Detect which cell encompasses the target text, then output its (x, y) center coordinate. 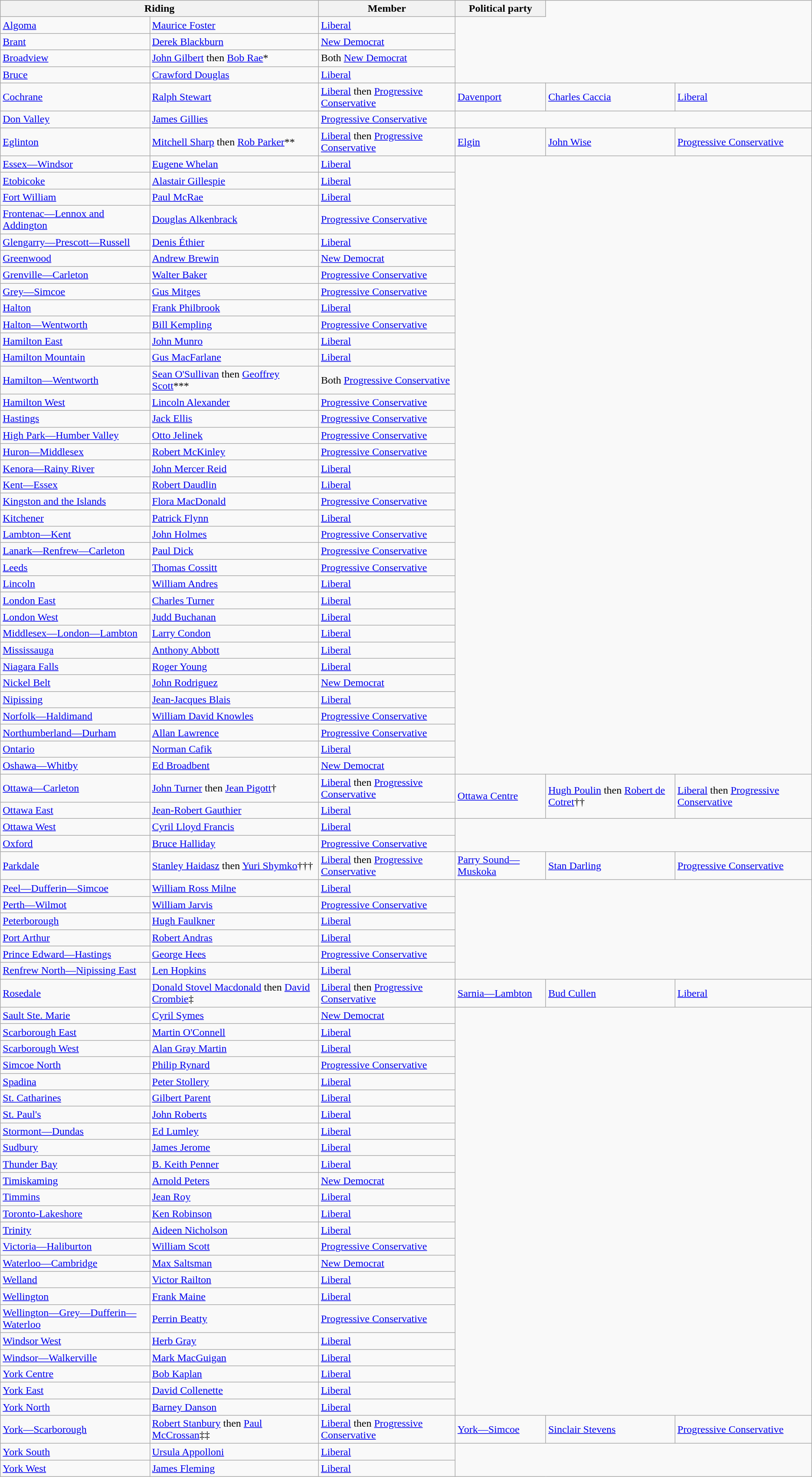
Ottawa—Carleton (75, 788)
Ken Robinson (234, 1214)
William Scott (234, 1247)
Jean Roy (234, 1197)
Thomas Cossitt (234, 568)
Larry Condon (234, 633)
Peter Stollery (234, 1082)
Jack Ellis (234, 419)
Riding (160, 9)
William David Knowles (234, 716)
Frank Philbrook (234, 308)
Otto Jelinek (234, 435)
Grenville—Carleton (75, 275)
Kingston and the Islands (75, 501)
Algoma (75, 25)
Glengarry—Prescott—Russell (75, 242)
Judd Buchanan (234, 617)
Hamilton East (75, 341)
Roger Young (234, 666)
High Park—Humber Valley (75, 435)
Andrew Brewin (234, 259)
Fort William (75, 197)
London West (75, 617)
Charles Caccia (610, 97)
Essex—Windsor (75, 164)
Stan Darling (610, 866)
Sarnia—Lambton (501, 993)
Hugh Poulin then Robert de Cotret†† (610, 797)
Broadview (75, 58)
Allan Lawrence (234, 732)
Wellington (75, 1296)
Gus MacFarlane (234, 358)
Hugh Faulkner (234, 921)
Bud Cullen (610, 993)
Thunder Bay (75, 1164)
Bruce (75, 75)
Scarborough West (75, 1048)
Middlesex—London—Lambton (75, 633)
Paul Dick (234, 551)
Ursula Appolloni (234, 1452)
Etobicoke (75, 181)
Ed Lumley (234, 1131)
Ed Broadbent (234, 765)
Arnold Peters (234, 1181)
Victor Railton (234, 1280)
Norfolk—Haldimand (75, 716)
Parkdale (75, 866)
Kent—Essex (75, 485)
London East (75, 601)
Eglinton (75, 141)
William Andres (234, 584)
Philip Rynard (234, 1065)
B. Keith Penner (234, 1164)
Lanark—Renfrew—Carleton (75, 551)
Robert McKinley (234, 452)
John Munro (234, 341)
Grey—Simcoe (75, 292)
Kenora—Rainy River (75, 468)
Cochrane (75, 97)
Welland (75, 1280)
Prince Edward—Hastings (75, 954)
James Jerome (234, 1148)
Victoria—Haliburton (75, 1247)
Len Hopkins (234, 971)
York East (75, 1391)
Stormont—Dundas (75, 1131)
Peel—Dufferin—Simcoe (75, 888)
James Gillies (234, 119)
Kitchener (75, 518)
James Fleming (234, 1468)
Huron—Middlesex (75, 452)
Rosedale (75, 993)
Ontario (75, 749)
Herb Gray (234, 1341)
Flora MacDonald (234, 501)
Maurice Foster (234, 25)
Both New Democrat (387, 58)
York South (75, 1452)
Denis Éthier (234, 242)
Wellington—Grey—Dufferin—Waterloo (75, 1318)
John Roberts (234, 1115)
Bruce Halliday (234, 844)
Halton—Wentworth (75, 325)
Martin O'Connell (234, 1032)
Oxford (75, 844)
York—Simcoe (501, 1429)
Waterloo—Cambridge (75, 1263)
Robert Daudlin (234, 485)
Hamilton—Wentworth (75, 380)
Hastings (75, 419)
Barney Danson (234, 1407)
Douglas Alkenbrack (234, 220)
Northumberland—Durham (75, 732)
William Ross Milne (234, 888)
William Jarvis (234, 905)
Niagara Falls (75, 666)
Bob Kaplan (234, 1374)
Paul McRae (234, 197)
Jean-Robert Gauthier (234, 811)
Greenwood (75, 259)
Spadina (75, 1082)
Anthony Abbott (234, 650)
Ottawa West (75, 827)
Mississauga (75, 650)
Timmins (75, 1197)
Don Valley (75, 119)
Sinclair Stevens (610, 1429)
Toronto-Lakeshore (75, 1214)
Ottawa East (75, 811)
Aideen Nicholson (234, 1230)
Derek Blackburn (234, 42)
Sean O'Sullivan then Geoffrey Scott*** (234, 380)
Norman Cafik (234, 749)
Cyril Lloyd Francis (234, 827)
Alastair Gillespie (234, 181)
Hamilton West (75, 402)
Simcoe North (75, 1065)
Oshawa—Whitby (75, 765)
Bill Kempling (234, 325)
St. Paul's (75, 1115)
John Mercer Reid (234, 468)
Max Saltsman (234, 1263)
York North (75, 1407)
Leeds (75, 568)
Gilbert Parent (234, 1098)
Windsor West (75, 1341)
Perrin Beatty (234, 1318)
Davenport (501, 97)
Mark MacGuigan (234, 1358)
Crawford Douglas (234, 75)
David Collenette (234, 1391)
Trinity (75, 1230)
Stanley Haidasz then Yuri Shymko††† (234, 866)
York West (75, 1468)
Lincoln Alexander (234, 402)
John Gilbert then Bob Rae* (234, 58)
Both Progressive Conservative (387, 380)
John Holmes (234, 535)
York—Scarborough (75, 1429)
Nipissing (75, 699)
Brant (75, 42)
Cyril Symes (234, 1015)
Frontenac—Lennox and Addington (75, 220)
Windsor—Walkerville (75, 1358)
Sudbury (75, 1148)
Nickel Belt (75, 683)
John Rodriguez (234, 683)
Walter Baker (234, 275)
Renfrew North—Nipissing East (75, 971)
Patrick Flynn (234, 518)
Ralph Stewart (234, 97)
Frank Maine (234, 1296)
Political party (501, 9)
Donald Stovel Macdonald then David Crombie‡ (234, 993)
York Centre (75, 1374)
Halton (75, 308)
Port Arthur (75, 938)
Perth—Wilmot (75, 905)
John Wise (610, 141)
Alan Gray Martin (234, 1048)
Jean-Jacques Blais (234, 699)
Parry Sound—Muskoka (501, 866)
Peterborough (75, 921)
Sault Ste. Marie (75, 1015)
Lambton—Kent (75, 535)
Timiskaming (75, 1181)
Charles Turner (234, 601)
Robert Stanbury then Paul McCrossan‡‡ (234, 1429)
Ottawa Centre (501, 797)
Lincoln (75, 584)
John Turner then Jean Pigott† (234, 788)
Eugene Whelan (234, 164)
St. Catharines (75, 1098)
Robert Andras (234, 938)
Scarborough East (75, 1032)
Member (387, 9)
George Hees (234, 954)
Elgin (501, 141)
Gus Mitges (234, 292)
Mitchell Sharp then Rob Parker** (234, 141)
Hamilton Mountain (75, 358)
